From the cell containing the given text, extract its center point as (X, Y) coordinate. 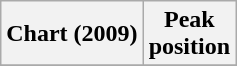
Peakposition (189, 34)
Chart (2009) (72, 34)
